Output the [X, Y] coordinate of the center of the cell containing the given text.  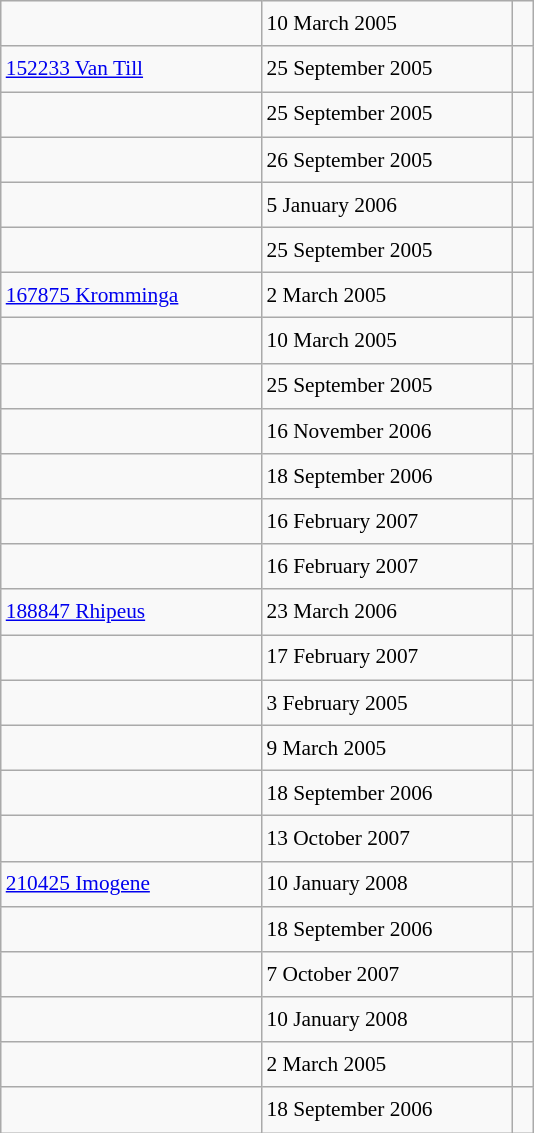
210425 Imogene [132, 884]
26 September 2005 [386, 160]
5 January 2006 [386, 204]
17 February 2007 [386, 658]
16 November 2006 [386, 430]
13 October 2007 [386, 838]
9 March 2005 [386, 748]
188847 Rhipeus [132, 612]
3 February 2005 [386, 702]
152233 Van Till [132, 68]
7 October 2007 [386, 974]
23 March 2006 [386, 612]
167875 Kromminga [132, 296]
